Provide the [x, y] coordinate of the cell's center where the given text is located.  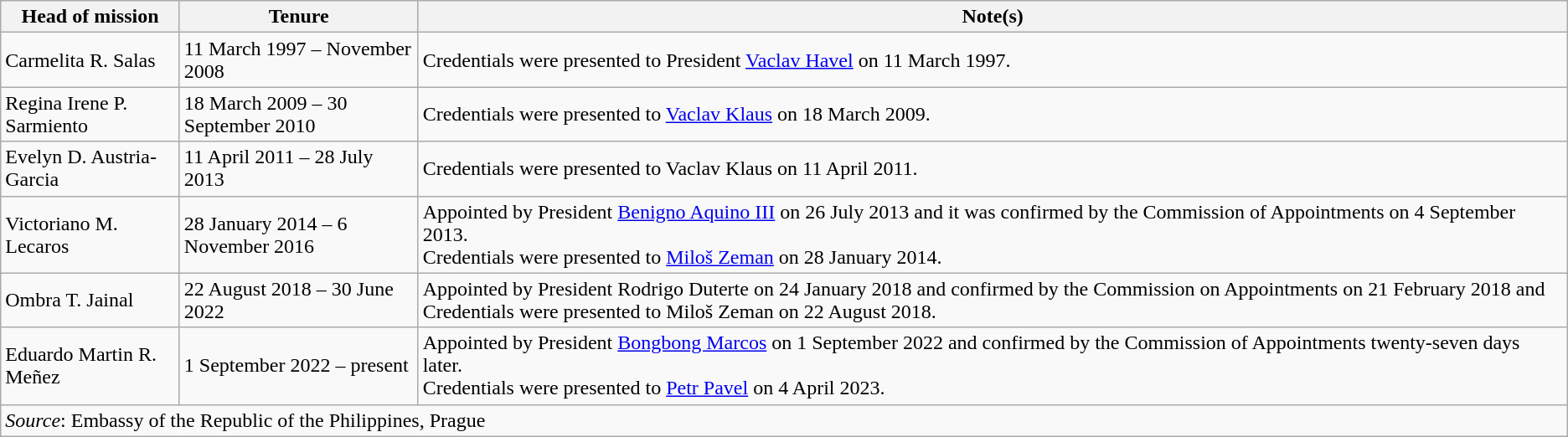
11 April 2011 – 28 July 2013 [298, 169]
Credentials were presented to Vaclav Klaus on 11 April 2011. [993, 169]
Head of mission [90, 17]
11 March 1997 – November 2008 [298, 60]
Credentials were presented to Vaclav Klaus on 18 March 2009. [993, 114]
18 March 2009 – 30 September 2010 [298, 114]
Credentials were presented to President Vaclav Havel on 11 March 1997. [993, 60]
28 January 2014 – 6 November 2016 [298, 234]
Tenure [298, 17]
Note(s) [993, 17]
Carmelita R. Salas [90, 60]
Victoriano M. Lecaros [90, 234]
22 August 2018 – 30 June 2022 [298, 300]
Eduardo Martin R. Meñez [90, 366]
Ombra T. Jainal [90, 300]
Evelyn D. Austria-Garcia [90, 169]
Regina Irene P. Sarmiento [90, 114]
1 September 2022 – present [298, 366]
Source: Embassy of the Republic of the Philippines, Prague [784, 420]
